Locate the cell with the specified text and output its [X, Y] center coordinate. 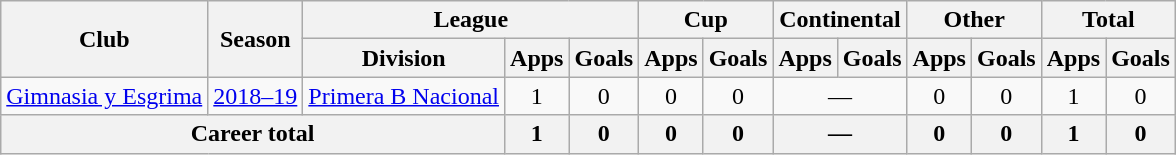
League [471, 20]
Season [256, 39]
Primera B Nacional [404, 96]
Career total [253, 134]
Continental [840, 20]
2018–19 [256, 96]
Total [1108, 20]
Other [974, 20]
Gimnasia y Esgrima [104, 96]
Division [404, 58]
Cup [706, 20]
Club [104, 39]
